Pinpoint the cell where the given text exists, returning its [x, y] midpoint coordinate. 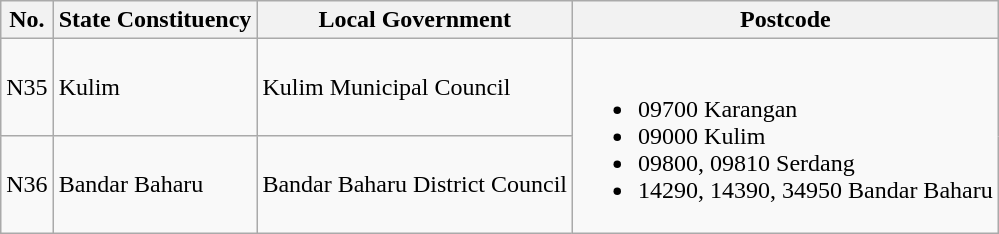
Bandar Baharu [155, 184]
N35 [27, 88]
N36 [27, 184]
Bandar Baharu District Council [415, 184]
State Constituency [155, 20]
No. [27, 20]
09700 Karangan09000 Kulim09800, 09810 Serdang14290, 14390, 34950 Bandar Baharu [786, 136]
Postcode [786, 20]
Kulim [155, 88]
Local Government [415, 20]
Kulim Municipal Council [415, 88]
